Scan for the cell matching the given text and deliver its [X, Y] coordinate at center. 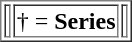
† = Series [66, 20]
